Return the [x, y] coordinate for the center point of the cell that contains the specified text.  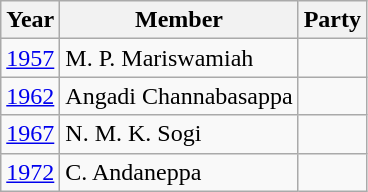
1957 [30, 58]
1972 [30, 172]
Angadi Channabasappa [179, 96]
1967 [30, 134]
N. M. K. Sogi [179, 134]
Year [30, 20]
Member [179, 20]
Party [332, 20]
C. Andaneppa [179, 172]
M. P. Mariswamiah [179, 58]
1962 [30, 96]
